Output the (X, Y) coordinate of the center of the cell containing the given text.  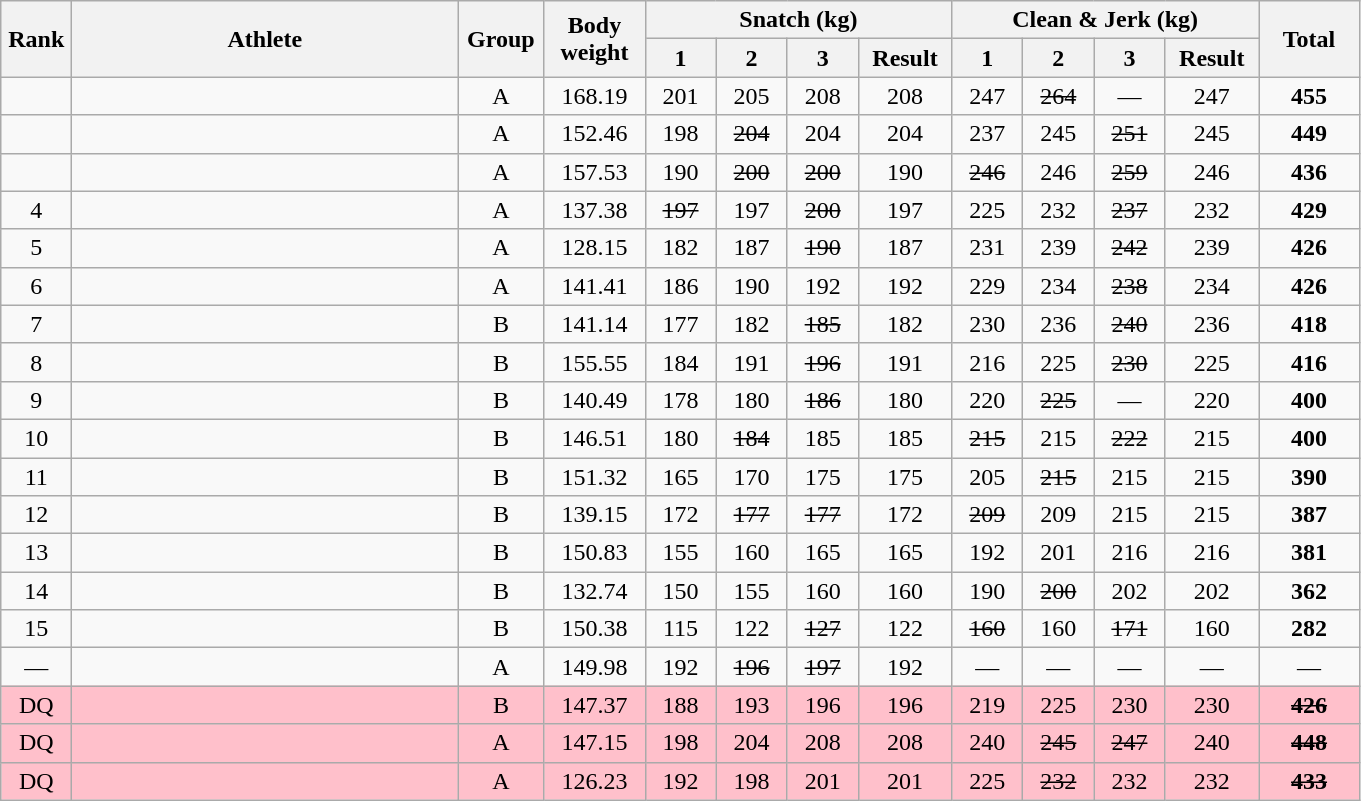
128.15 (594, 248)
387 (1308, 515)
429 (1308, 210)
436 (1308, 172)
168.19 (594, 96)
10 (36, 438)
433 (1308, 781)
147.37 (594, 705)
178 (680, 400)
170 (752, 477)
15 (36, 629)
6 (36, 286)
147.15 (594, 743)
455 (1308, 96)
9 (36, 400)
229 (988, 286)
150 (680, 591)
132.74 (594, 591)
149.98 (594, 667)
171 (1130, 629)
Rank (36, 39)
141.41 (594, 286)
Group (501, 39)
4 (36, 210)
139.15 (594, 515)
264 (1058, 96)
Body weight (594, 39)
Clean & Jerk (kg) (1106, 20)
13 (36, 553)
188 (680, 705)
362 (1308, 591)
219 (988, 705)
448 (1308, 743)
140.49 (594, 400)
449 (1308, 134)
259 (1130, 172)
14 (36, 591)
222 (1130, 438)
416 (1308, 362)
Athlete (265, 39)
7 (36, 324)
137.38 (594, 210)
5 (36, 248)
193 (752, 705)
381 (1308, 553)
127 (822, 629)
390 (1308, 477)
152.46 (594, 134)
11 (36, 477)
12 (36, 515)
151.32 (594, 477)
238 (1130, 286)
155.55 (594, 362)
Snatch (kg) (798, 20)
242 (1130, 248)
8 (36, 362)
141.14 (594, 324)
157.53 (594, 172)
115 (680, 629)
418 (1308, 324)
Total (1308, 39)
126.23 (594, 781)
150.83 (594, 553)
146.51 (594, 438)
231 (988, 248)
251 (1130, 134)
282 (1308, 629)
150.38 (594, 629)
